Extract the (x, y) coordinate from the center of the cell holding the provided text.  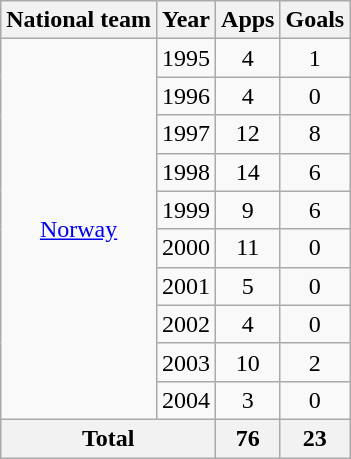
76 (248, 438)
2003 (186, 362)
Total (108, 438)
2001 (186, 286)
10 (248, 362)
2000 (186, 248)
2 (315, 362)
23 (315, 438)
12 (248, 134)
1 (315, 58)
Goals (315, 20)
5 (248, 286)
14 (248, 172)
Norway (79, 230)
1999 (186, 210)
1996 (186, 96)
2004 (186, 400)
Apps (248, 20)
National team (79, 20)
1998 (186, 172)
9 (248, 210)
1997 (186, 134)
Year (186, 20)
2002 (186, 324)
3 (248, 400)
1995 (186, 58)
11 (248, 248)
8 (315, 134)
